Locate the cell with the specified text and output its [X, Y] center coordinate. 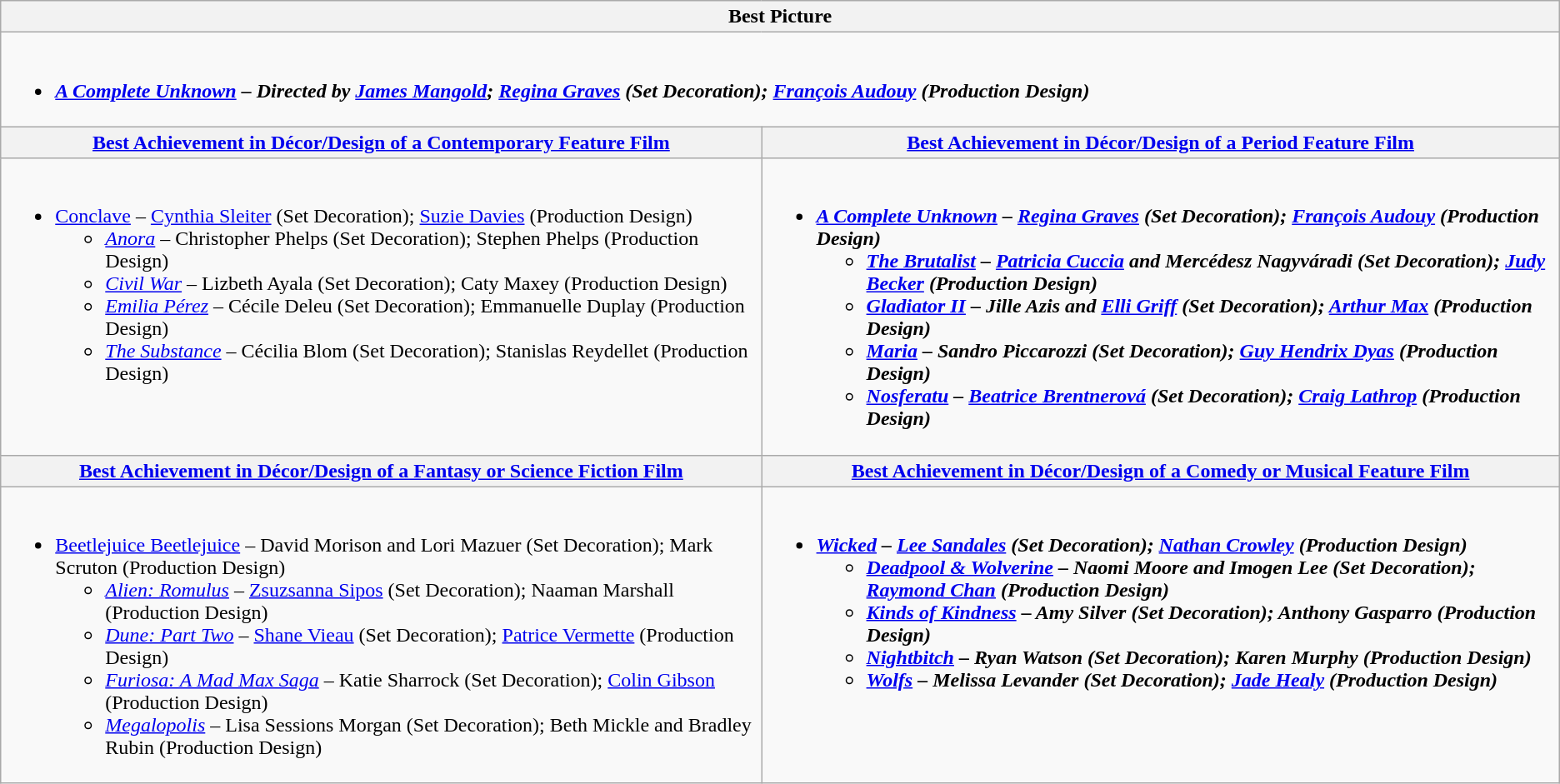
Best Achievement in Décor/Design of a Fantasy or Science Fiction Film [382, 471]
Best Picture [780, 17]
A Complete Unknown – Directed by James Mangold; Regina Graves (Set Decoration); François Audouy (Production Design) [780, 80]
Best Achievement in Décor/Design of a Comedy or Musical Feature Film [1160, 471]
Best Achievement in Décor/Design of a Period Feature Film [1160, 142]
Best Achievement in Décor/Design of a Contemporary Feature Film [382, 142]
